Return the (x, y) coordinate for the center point of the cell that contains the specified text.  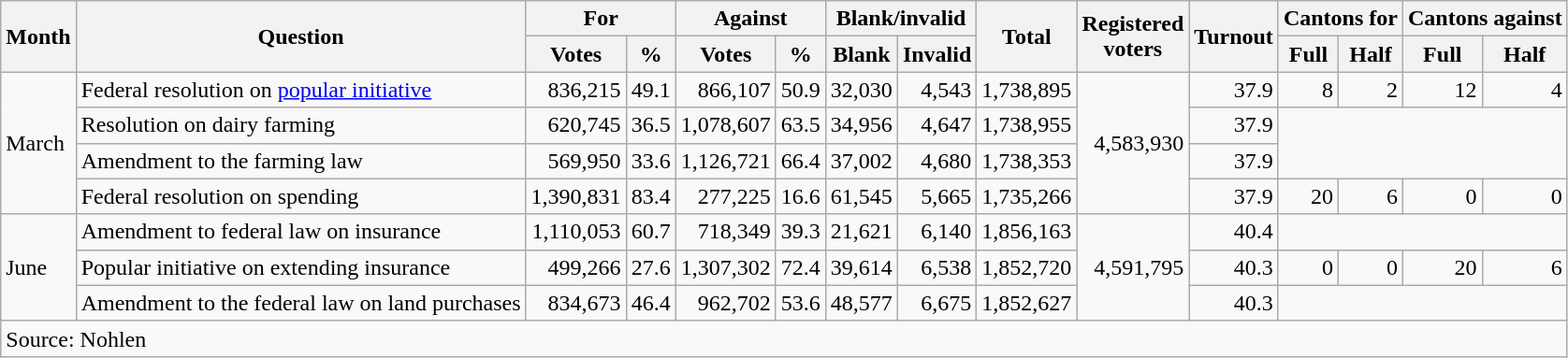
Registeredvoters (1133, 36)
1,856,163 (1027, 232)
61,545 (861, 196)
For (601, 19)
Turnout (1234, 36)
32,030 (861, 90)
Amendment to the farming law (301, 161)
4,583,930 (1133, 143)
6,538 (936, 267)
1,735,266 (1027, 196)
72.4 (801, 267)
66.4 (801, 161)
Blank/invalid (901, 19)
June (38, 267)
63.5 (801, 125)
4,543 (936, 90)
569,950 (576, 161)
Source: Nohlen (784, 338)
1,852,720 (1027, 267)
21,621 (861, 232)
962,702 (726, 303)
834,673 (576, 303)
83.4 (651, 196)
6,675 (936, 303)
16.6 (801, 196)
6,140 (936, 232)
40.4 (1234, 232)
Resolution on dairy farming (301, 125)
37,002 (861, 161)
4,647 (936, 125)
866,107 (726, 90)
4,591,795 (1133, 267)
620,745 (576, 125)
27.6 (651, 267)
1,390,831 (576, 196)
Federal resolution on spending (301, 196)
Against (750, 19)
Cantons for (1340, 19)
836,215 (576, 90)
Month (38, 36)
Federal resolution on popular initiative (301, 90)
33.6 (651, 161)
5,665 (936, 196)
Blank (861, 54)
4 (1525, 90)
50.9 (801, 90)
36.5 (651, 125)
499,266 (576, 267)
1,852,627 (1027, 303)
Popular initiative on extending insurance (301, 267)
1,110,053 (576, 232)
277,225 (726, 196)
1,738,955 (1027, 125)
March (38, 143)
Amendment to the federal law on land purchases (301, 303)
4,680 (936, 161)
Invalid (936, 54)
Amendment to federal law on insurance (301, 232)
60.7 (651, 232)
718,349 (726, 232)
48,577 (861, 303)
49.1 (651, 90)
1,738,353 (1027, 161)
8 (1308, 90)
Question (301, 36)
34,956 (861, 125)
2 (1370, 90)
39,614 (861, 267)
1,078,607 (726, 125)
53.6 (801, 303)
1,307,302 (726, 267)
Total (1027, 36)
39.3 (801, 232)
1,126,721 (726, 161)
12 (1443, 90)
46.4 (651, 303)
1,738,895 (1027, 90)
Cantons against (1485, 19)
